Locate the cell with the specified text and output its [x, y] center coordinate. 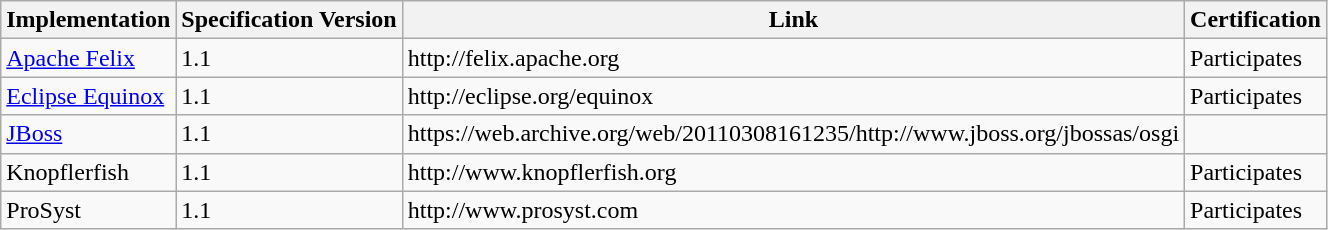
ProSyst [88, 210]
Specification Version [289, 20]
http://eclipse.org/equinox [793, 96]
Knopflerfish [88, 172]
https://web.archive.org/web/20110308161235/http://www.jboss.org/jbossas/osgi [793, 134]
Eclipse Equinox [88, 96]
Implementation [88, 20]
http://www.knopflerfish.org [793, 172]
http://felix.apache.org [793, 58]
JBoss [88, 134]
http://www.prosyst.com [793, 210]
Certification [1256, 20]
Link [793, 20]
Apache Felix [88, 58]
